Capture the cell that displays the provided text and extract its (x, y) central coordinate. 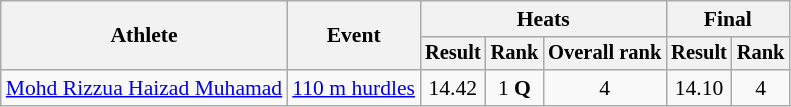
Heats (543, 19)
14.42 (453, 88)
Mohd Rizzua Haizad Muhamad (144, 88)
Athlete (144, 36)
Final (728, 19)
14.10 (699, 88)
Overall rank (604, 54)
Event (354, 36)
110 m hurdles (354, 88)
1 Q (515, 88)
